From the cell containing the given text, extract its center point as (X, Y) coordinate. 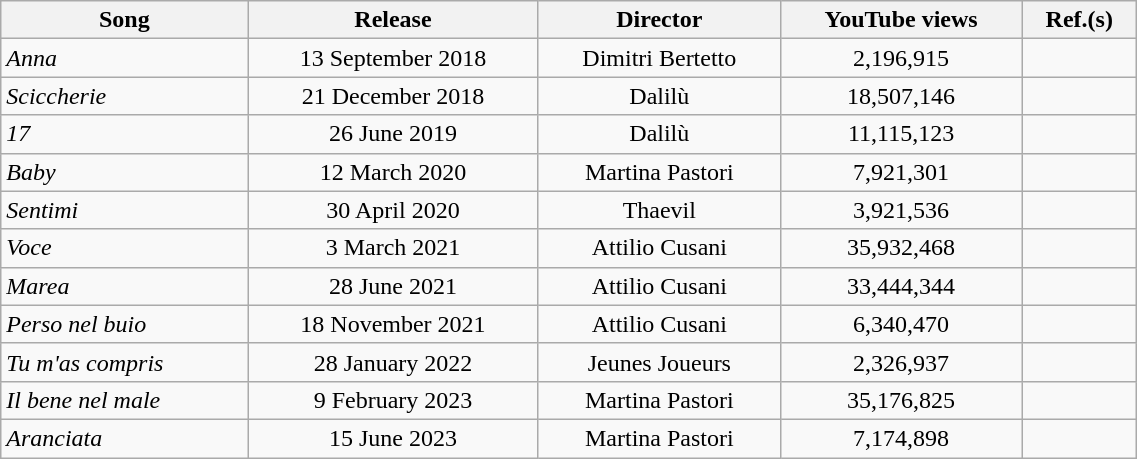
17 (124, 134)
Voce (124, 248)
Marea (124, 286)
3,921,536 (900, 210)
Release (393, 20)
Ref.(s) (1080, 20)
21 December 2018 (393, 96)
Sciccherie (124, 96)
Anna (124, 58)
7,921,301 (900, 172)
Sentimi (124, 210)
2,196,915 (900, 58)
9 February 2023 (393, 400)
11,115,123 (900, 134)
Thaevil (659, 210)
Jeunes Joueurs (659, 362)
30 April 2020 (393, 210)
6,340,470 (900, 324)
15 June 2023 (393, 438)
Aranciata (124, 438)
Il bene nel male (124, 400)
Baby (124, 172)
2,326,937 (900, 362)
35,932,468 (900, 248)
33,444,344 (900, 286)
Song (124, 20)
Dimitri Bertetto (659, 58)
3 March 2021 (393, 248)
26 June 2019 (393, 134)
7,174,898 (900, 438)
18,507,146 (900, 96)
35,176,825 (900, 400)
13 September 2018 (393, 58)
YouTube views (900, 20)
18 November 2021 (393, 324)
Perso nel buio (124, 324)
Director (659, 20)
12 March 2020 (393, 172)
28 January 2022 (393, 362)
28 June 2021 (393, 286)
Tu m'as compris (124, 362)
